Return the (x, y) coordinate for the center point of the cell that contains the specified text.  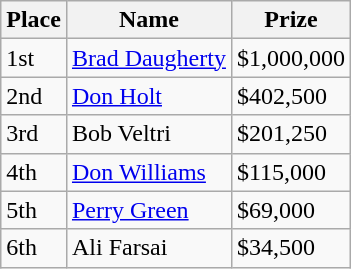
Name (148, 20)
$34,500 (290, 248)
2nd (34, 96)
Place (34, 20)
Ali Farsai (148, 248)
Don Holt (148, 96)
$402,500 (290, 96)
Bob Veltri (148, 134)
5th (34, 210)
Perry Green (148, 210)
$69,000 (290, 210)
$115,000 (290, 172)
3rd (34, 134)
Don Williams (148, 172)
Brad Daugherty (148, 58)
6th (34, 248)
Prize (290, 20)
4th (34, 172)
$201,250 (290, 134)
1st (34, 58)
$1,000,000 (290, 58)
